Return [x, y] of the center of cell containing provided text 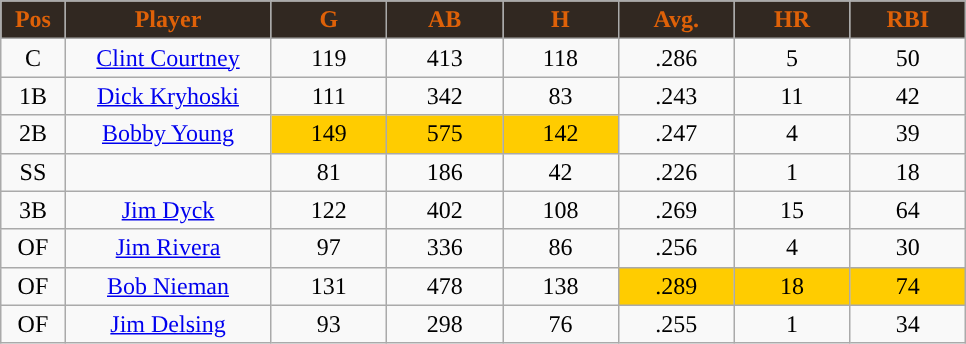
.289 [676, 286]
RBI [908, 20]
30 [908, 248]
149 [329, 134]
50 [908, 58]
SS [33, 172]
Bobby Young [168, 134]
186 [445, 172]
39 [908, 134]
86 [561, 248]
.226 [676, 172]
298 [445, 324]
93 [329, 324]
122 [329, 210]
.269 [676, 210]
Bob Nieman [168, 286]
138 [561, 286]
AB [445, 20]
Player [168, 20]
83 [561, 96]
Jim Delsing [168, 324]
81 [329, 172]
575 [445, 134]
402 [445, 210]
.255 [676, 324]
34 [908, 324]
131 [329, 286]
C [33, 58]
3B [33, 210]
413 [445, 58]
H [561, 20]
.247 [676, 134]
Clint Courtney [168, 58]
119 [329, 58]
478 [445, 286]
11 [792, 96]
108 [561, 210]
G [329, 20]
Jim Rivera [168, 248]
97 [329, 248]
15 [792, 210]
HR [792, 20]
.256 [676, 248]
76 [561, 324]
342 [445, 96]
1B [33, 96]
336 [445, 248]
Pos [33, 20]
111 [329, 96]
64 [908, 210]
2B [33, 134]
118 [561, 58]
5 [792, 58]
.243 [676, 96]
Dick Kryhoski [168, 96]
142 [561, 134]
Avg. [676, 20]
Jim Dyck [168, 210]
.286 [676, 58]
74 [908, 286]
